Return (X, Y) of the center of cell containing provided text 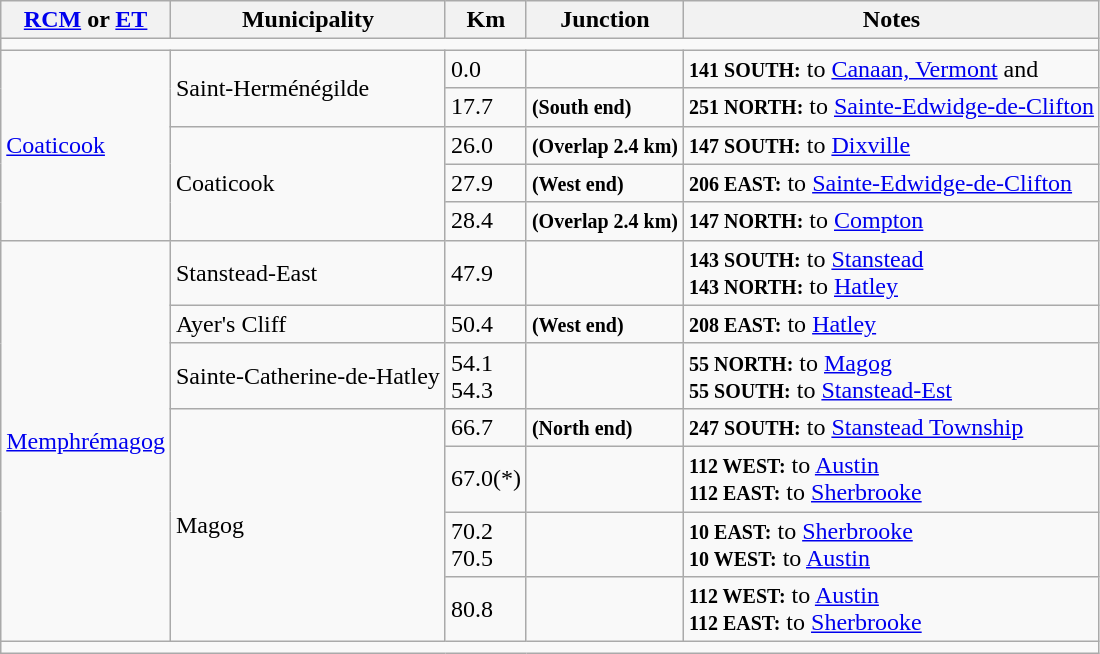
Municipality (308, 20)
47.9 (486, 272)
28.4 (486, 221)
10 EAST: to Sherbrooke 10 WEST: to Austin (892, 544)
26.0 (486, 145)
27.9 (486, 183)
143 SOUTH: to Stanstead 143 NORTH: to Hatley (892, 272)
67.0(*) (486, 478)
(South end) (604, 107)
206 EAST: to Sainte-Edwidge-de-Clifton (892, 183)
66.7 (486, 427)
247 SOUTH: to Stanstead Township (892, 427)
0.0 (486, 69)
147 NORTH: to Compton (892, 221)
251 NORTH: to Sainte-Edwidge-de-Clifton (892, 107)
Km (486, 20)
147 SOUTH: to Dixville (892, 145)
70.2 70.5 (486, 544)
Saint-Herménégilde (308, 88)
208 EAST: to Hatley (892, 324)
Stanstead-East (308, 272)
55 NORTH: to Magog 55 SOUTH: to Stanstead-Est (892, 376)
(North end) (604, 427)
Memphrémagog (86, 440)
Magog (308, 524)
80.8 (486, 610)
Notes (892, 20)
Ayer's Cliff (308, 324)
141 SOUTH: to Canaan, Vermont and (892, 69)
17.7 (486, 107)
RCM or ET (86, 20)
50.4 (486, 324)
54.1 54.3 (486, 376)
Sainte-Catherine-de-Hatley (308, 376)
Junction (604, 20)
